Capture the cell that displays the provided text and extract its (X, Y) central coordinate. 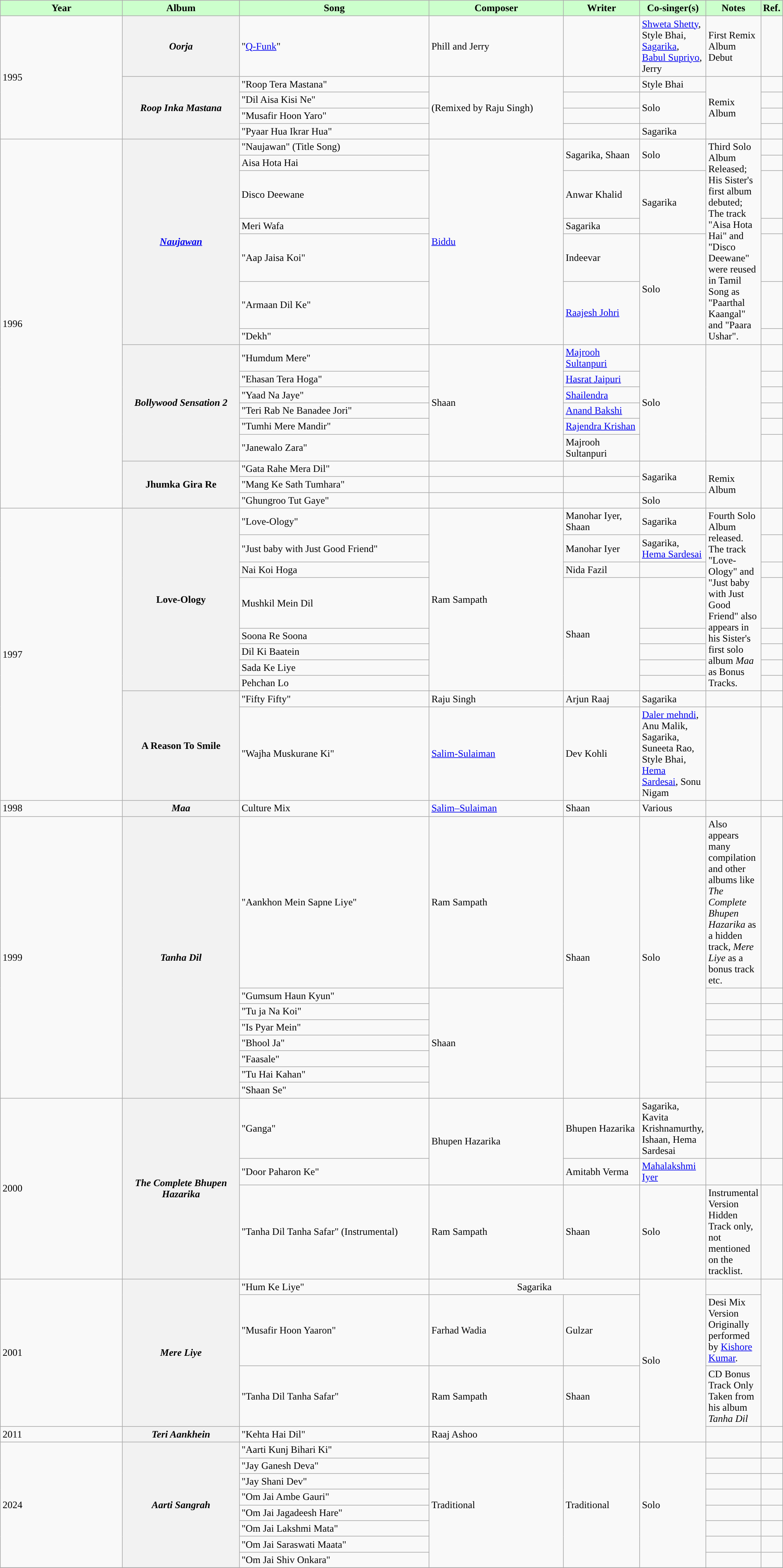
Salim-Sulaiman (496, 754)
Phill and Jerry (496, 46)
Various (673, 808)
Teri Aankhein (181, 1434)
Maa (181, 808)
"Faasale" (334, 1059)
CD Bonus Track Only Taken from his album Tanha Dil (733, 1396)
"Roop Tera Mastana" (334, 84)
1995 (62, 78)
Instrumental Version Hidden Track only, not mentioned on the tracklist. (733, 1232)
Jhumka Gira Re (181, 485)
Oorja (181, 46)
"Bhool Ja" (334, 1043)
Sagarika, Shaan (601, 155)
Naujawan (181, 242)
1999 (62, 957)
Also appears many compilation and other albums like The Complete Bhupen Hazarika as a hidden track, Mere Liye as a bonus track etc. (733, 902)
"Om Jai Shiv Onkara" (334, 1560)
Sagarika, Hema Sardesai (673, 548)
"Ghungroo Tut Gaye" (334, 500)
Bollywood Sensation 2 (181, 403)
"Om Jai Saraswati Maata" (334, 1544)
Dil Ki Baatein (334, 652)
Disco Deewane (334, 194)
"Yaad Na Jaye" (334, 395)
Hasrat Jaipuri (601, 379)
Love-Ology (181, 599)
"Humdum Mere" (334, 358)
Notes (733, 8)
Pehchan Lo (334, 683)
"Musafir Hoon Yaro" (334, 116)
"Aankhon Mein Sapne Liye" (334, 902)
Manohar Iyer (601, 548)
"Pyaar Hua Ikrar Hua" (334, 131)
"Ehasan Tera Hoga" (334, 379)
"Aap Jaisa Koi" (334, 258)
Album (181, 8)
(Remixed by Raju Singh) (496, 108)
Style Bhai (673, 84)
Aarti Sangrah (181, 1505)
Shweta Shetty, Style Bhai, Sagarika, Babul Supriyo, Jerry (673, 46)
Shailendra (601, 395)
Year (62, 8)
"Musafir Hoon Yaaron" (334, 1330)
2024 (62, 1505)
"Om Jai Jagadeesh Hare" (334, 1513)
"Mang Ke Sath Tumhara" (334, 485)
"Ganga" (334, 1128)
"Tanha Dil Tanha Safar" (Instrumental) (334, 1232)
Dev Kohli (601, 754)
Writer (601, 8)
Biddu (496, 242)
"Tumhi Mere Mandir" (334, 426)
Desi Mix Version Originally performed by Kishore Kumar. (733, 1330)
"Hum Ke Liye" (334, 1287)
"Dil Aisa Kisi Ne" (334, 100)
Mahalakshmi Iyer (673, 1172)
Nai Koi Hoga (334, 570)
Tanha Dil (181, 957)
Manohar Iyer, Shaan (601, 522)
Farhad Wadia (496, 1330)
"Just baby with Just Good Friend" (334, 548)
Mere Liye (181, 1352)
The Complete Bhupen Hazarika (181, 1189)
2011 (62, 1434)
"Tu Hai Kahan" (334, 1074)
1996 (62, 324)
Anwar Khalid (601, 194)
"Janewalo Zara" (334, 448)
Indeevar (601, 258)
Gulzar (601, 1330)
"Shaan Se" (334, 1090)
"Teri Rab Ne Banadee Jori" (334, 410)
2001 (62, 1352)
"Love-Ology" (334, 522)
"Gumsum Haun Kyun" (334, 996)
Mushkil Mein Dil (334, 603)
"Dekh" (334, 336)
Soona Re Soona (334, 636)
"Kehta Hai Dil" (334, 1434)
2000 (62, 1189)
Raaj Ashoo (496, 1434)
"Door Paharon Ke" (334, 1172)
Song (334, 8)
"Fifty Fifty" (334, 699)
"Q-Funk" (334, 46)
Raju Singh (496, 699)
Composer (496, 8)
"Wajha Muskurane Ki" (334, 754)
"Is Pyar Mein" (334, 1027)
Sada Ke Liye (334, 668)
Anand Bakshi (601, 410)
"Om Jai Ambe Gauri" (334, 1497)
Salim–Sulaiman (496, 808)
"Gata Rahe Mera Dil" (334, 469)
Rajendra Krishan (601, 426)
Ref. (771, 8)
Meri Wafa (334, 226)
Amitabh Verma (601, 1172)
1998 (62, 808)
Arjun Raaj (601, 699)
1997 (62, 654)
A Reason To Smile (181, 746)
"Jay Shani Dev" (334, 1481)
"Armaan Dil Ke" (334, 305)
Aisa Hota Hai (334, 163)
"Tu ja Na Koi" (334, 1011)
Roop Inka Mastana (181, 108)
Co-singer(s) (673, 8)
Raajesh Johri (601, 313)
Daler mehndi, Anu Malik, Sagarika, Suneeta Rao, Style Bhai, Hema Sardesai, Sonu Nigam (673, 754)
Nida Fazil (601, 570)
"Aarti Kunj Bihari Ki" (334, 1450)
"Naujawan" (Title Song) (334, 147)
"Om Jai Lakshmi Mata" (334, 1528)
Culture Mix (334, 808)
"Tanha Dil Tanha Safar" (334, 1396)
First Remix Album Debut (733, 46)
Sagarika, Kavita Krishnamurthy, Ishaan, Hema Sardesai (673, 1128)
"Jay Ganesh Deva" (334, 1466)
